Return the (x, y) coordinate for the center point of the cell that contains the specified text.  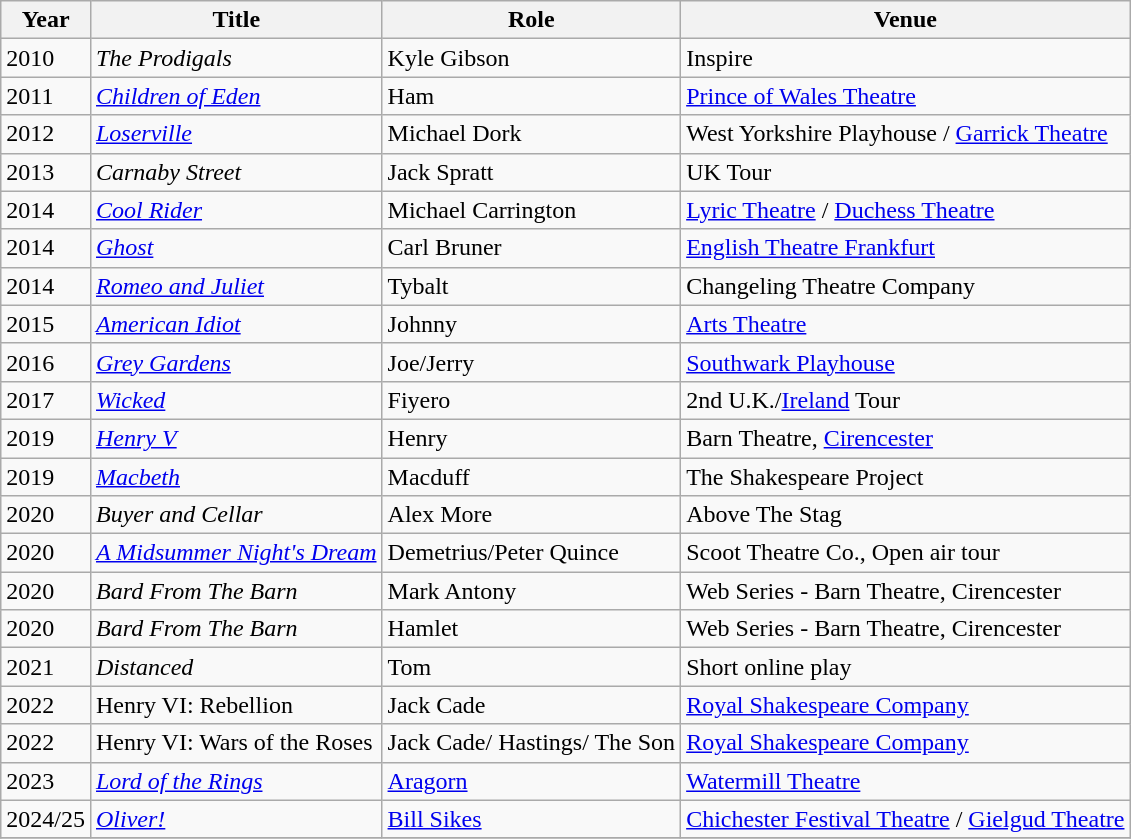
Prince of Wales Theatre (906, 96)
2012 (46, 134)
A Midsummer Night's Dream (236, 553)
Jack Spratt (532, 172)
Bill Sikes (532, 819)
Henry VI: Wars of the Roses (236, 743)
Title (236, 20)
2015 (46, 324)
Grey Gardens (236, 362)
Venue (906, 20)
Chichester Festival Theatre / Gielgud Theatre (906, 819)
2013 (46, 172)
Michael Carrington (532, 210)
Hamlet (532, 629)
English Theatre Frankfurt (906, 248)
Romeo and Juliet (236, 286)
Scoot Theatre Co., Open air tour (906, 553)
Role (532, 20)
Buyer and Cellar (236, 515)
Fiyero (532, 400)
2024/25 (46, 819)
West Yorkshire Playhouse / Garrick Theatre (906, 134)
Tom (532, 667)
Lord of the Rings (236, 781)
Distanced (236, 667)
2011 (46, 96)
Jack Cade (532, 705)
Joe/Jerry (532, 362)
The Shakespeare Project (906, 477)
Arts Theatre (906, 324)
2010 (46, 58)
UK Tour (906, 172)
2017 (46, 400)
Demetrius/Peter Quince (532, 553)
Children of Eden (236, 96)
Changeling Theatre Company (906, 286)
Henry VI: Rebellion (236, 705)
Henry V (236, 438)
Aragorn (532, 781)
Ham (532, 96)
Above The Stag (906, 515)
Henry (532, 438)
Year (46, 20)
Watermill Theatre (906, 781)
2nd U.K./Ireland Tour (906, 400)
2021 (46, 667)
Short online play (906, 667)
Loserville (236, 134)
Inspire (906, 58)
Johnny (532, 324)
Alex More (532, 515)
Tybalt (532, 286)
Carnaby Street (236, 172)
Oliver! (236, 819)
2016 (46, 362)
Mark Antony (532, 591)
2023 (46, 781)
Southwark Playhouse (906, 362)
American Idiot (236, 324)
Wicked (236, 400)
Carl Bruner (532, 248)
Cool Rider (236, 210)
Jack Cade/ Hastings/ The Son (532, 743)
Macbeth (236, 477)
Kyle Gibson (532, 58)
Michael Dork (532, 134)
Ghost (236, 248)
Macduff (532, 477)
The Prodigals (236, 58)
Barn Theatre, Cirencester (906, 438)
Lyric Theatre / Duchess Theatre (906, 210)
